Extract the [X, Y] coordinate from the center of the cell holding the provided text.  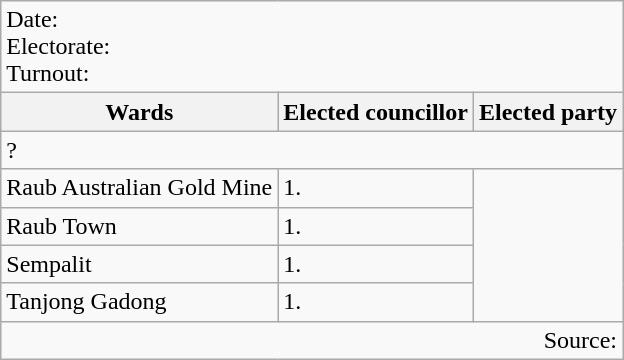
Raub Australian Gold Mine [140, 188]
Tanjong Gadong [140, 302]
Sempalit [140, 264]
? [312, 150]
Source: [312, 340]
Wards [140, 112]
Elected party [548, 112]
Elected councillor [376, 112]
Raub Town [140, 226]
Date: Electorate: Turnout: [312, 47]
